Capture the cell that displays the provided text and extract its (X, Y) central coordinate. 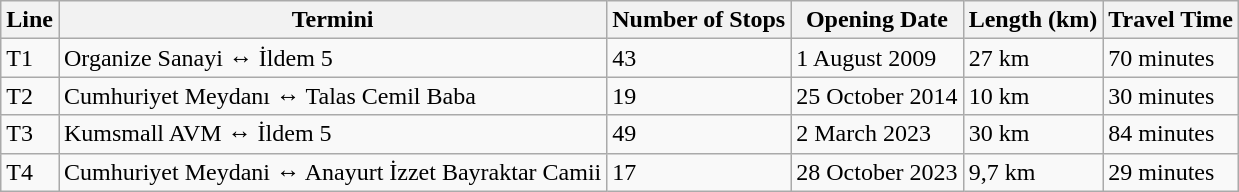
28 October 2023 (877, 172)
T1 (30, 58)
30 km (1033, 134)
Termini (332, 20)
2 March 2023 (877, 134)
Length (km) (1033, 20)
Opening Date (877, 20)
T4 (30, 172)
49 (699, 134)
Cumhuriyet Meydanı ↔ Talas Cemil Baba (332, 96)
Line (30, 20)
Number of Stops (699, 20)
29 minutes (1171, 172)
9,7 km (1033, 172)
30 minutes (1171, 96)
43 (699, 58)
70 minutes (1171, 58)
27 km (1033, 58)
10 km (1033, 96)
Kumsmall AVM ↔ İldem 5 (332, 134)
17 (699, 172)
T3 (30, 134)
T2 (30, 96)
Organize Sanayi ↔ İldem 5 (332, 58)
84 minutes (1171, 134)
Travel Time (1171, 20)
25 October 2014 (877, 96)
1 August 2009 (877, 58)
19 (699, 96)
Cumhuriyet Meydani ↔ Anayurt İzzet Bayraktar Camii (332, 172)
